Detect which cell encompasses the target text, then output its (X, Y) center coordinate. 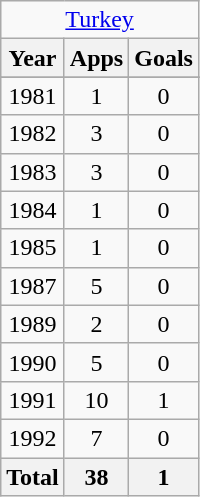
Year (33, 58)
7 (96, 438)
1991 (33, 400)
2 (96, 324)
1983 (33, 172)
1987 (33, 286)
1989 (33, 324)
1981 (33, 96)
1992 (33, 438)
Goals (164, 58)
38 (96, 477)
Turkey (100, 20)
10 (96, 400)
Total (33, 477)
1984 (33, 210)
1990 (33, 362)
1985 (33, 248)
1982 (33, 134)
Apps (96, 58)
